Identify which cell holds the provided text, then report its [X, Y] central coordinate. 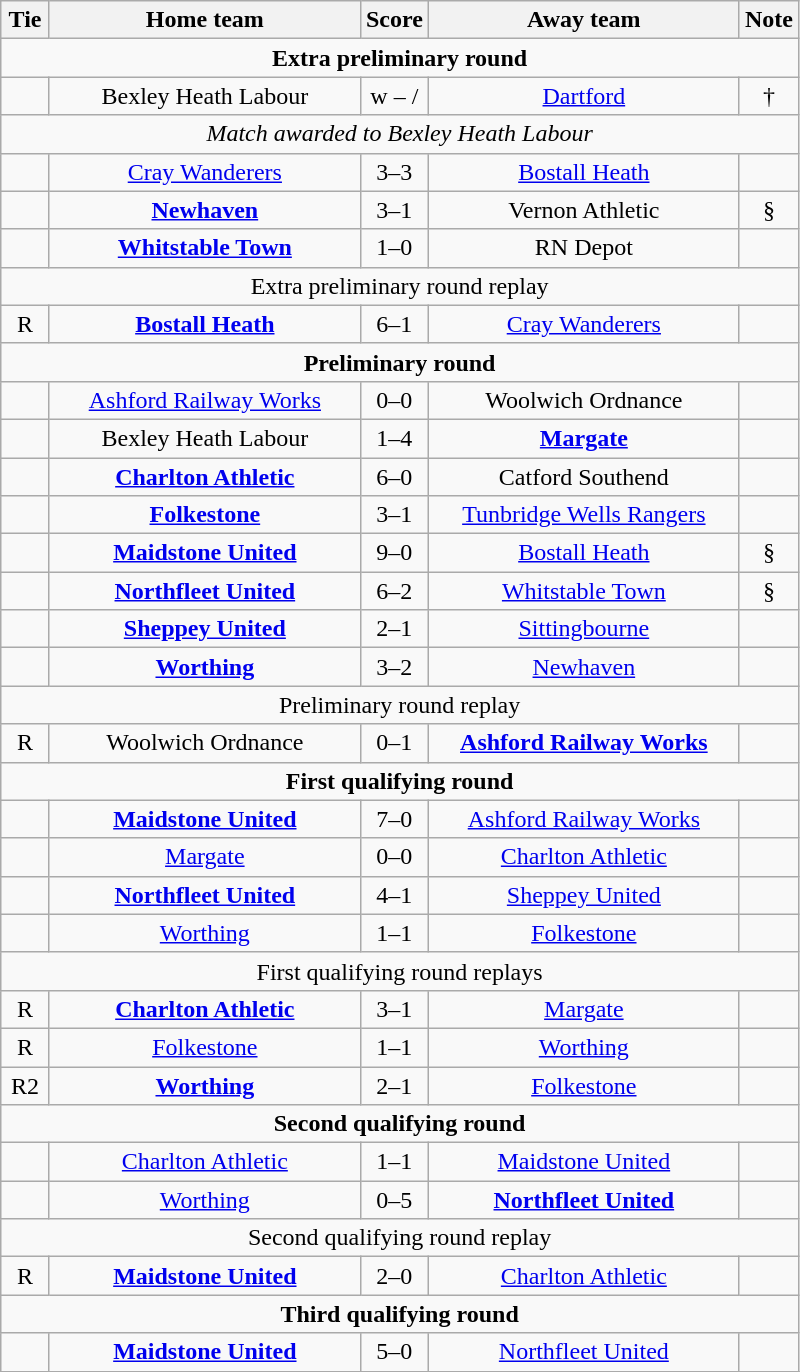
Catford Southend [584, 477]
First qualifying round replays [400, 971]
Preliminary round [400, 362]
Extra preliminary round [400, 58]
3–3 [394, 172]
Vernon Athletic [584, 210]
3–2 [394, 667]
Second qualifying round [400, 1124]
Dartford [584, 96]
Extra preliminary round replay [400, 286]
1–4 [394, 438]
Score [394, 20]
0–1 [394, 743]
2–0 [394, 1276]
Home team [204, 20]
First qualifying round [400, 781]
6–2 [394, 591]
Match awarded to Bexley Heath Labour [400, 134]
w – / [394, 96]
4–1 [394, 895]
6–0 [394, 477]
Away team [584, 20]
5–0 [394, 1352]
7–0 [394, 819]
6–1 [394, 324]
Second qualifying round replay [400, 1238]
† [768, 96]
R2 [26, 1085]
Note [768, 20]
0–5 [394, 1200]
RN Depot [584, 248]
Tie [26, 20]
1–0 [394, 248]
Preliminary round replay [400, 705]
Sittingbourne [584, 629]
Third qualifying round [400, 1314]
9–0 [394, 553]
Tunbridge Wells Rangers [584, 515]
